Capture the cell that displays the provided text and extract its (X, Y) central coordinate. 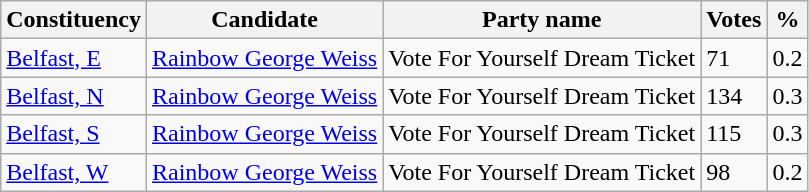
98 (734, 172)
Constituency (74, 20)
71 (734, 58)
Belfast, N (74, 96)
Party name (542, 20)
Belfast, W (74, 172)
Candidate (264, 20)
Votes (734, 20)
134 (734, 96)
115 (734, 134)
Belfast, S (74, 134)
% (788, 20)
Belfast, E (74, 58)
